Find where the given text appears and provide that cell's center as [X, Y] coordinate. 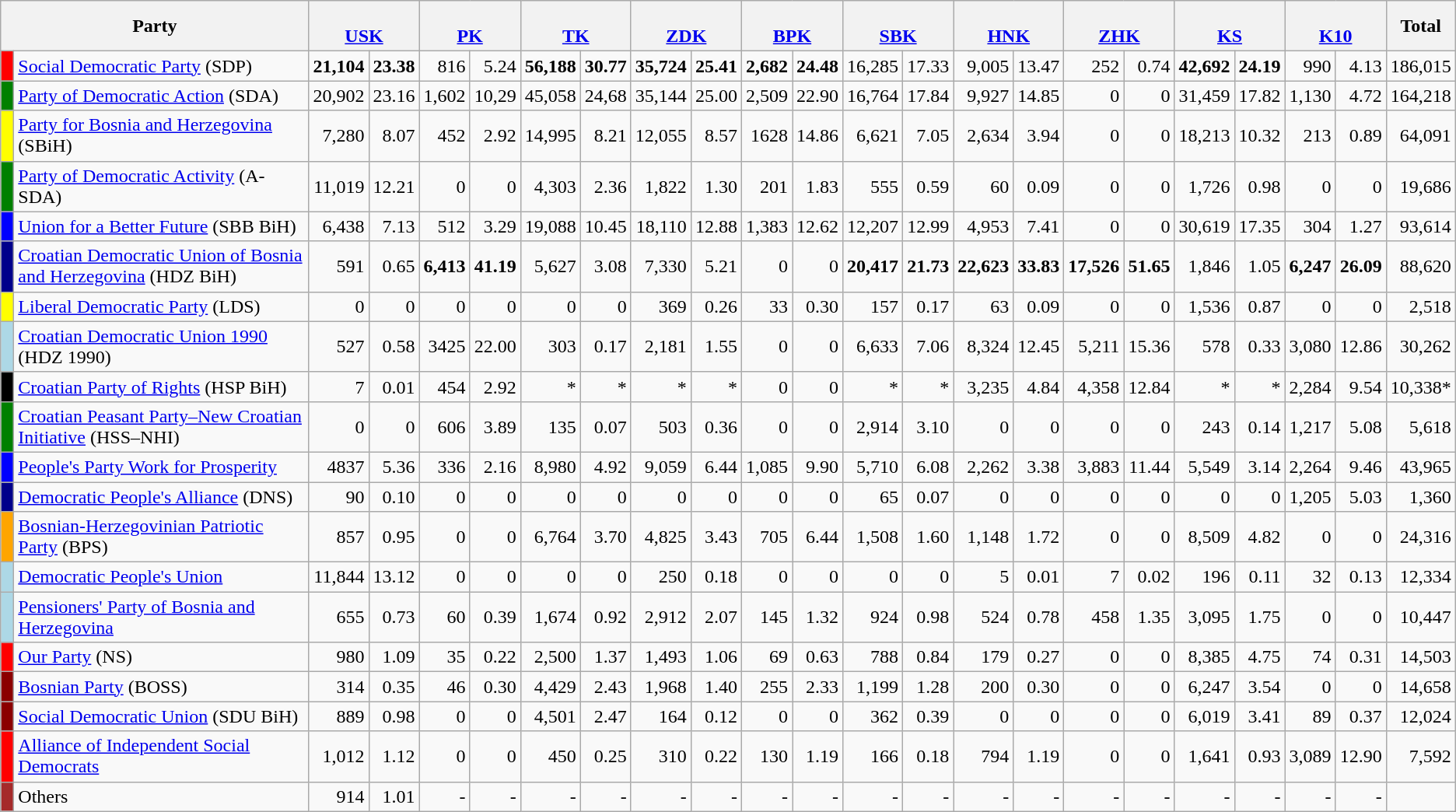
794 [983, 756]
0.63 [817, 657]
12.21 [394, 187]
17,526 [1094, 266]
5,627 [551, 266]
1.01 [394, 796]
3.08 [605, 266]
Democratic People's Alliance (DNS) [162, 497]
35 [445, 657]
4,358 [1094, 387]
3.70 [605, 537]
ZHK [1119, 26]
Democratic People's Union [162, 577]
3425 [445, 347]
0.84 [929, 657]
41.19 [495, 266]
3.29 [495, 226]
0.26 [716, 306]
200 [983, 687]
1.27 [1361, 226]
2.43 [605, 687]
3,080 [1310, 347]
145 [767, 618]
10,29 [495, 96]
4.82 [1260, 537]
980 [339, 657]
Our Party (NS) [162, 657]
1.40 [716, 687]
2,914 [873, 426]
252 [1094, 66]
23.16 [394, 96]
18,110 [661, 226]
Social Democratic Union (SDU BiH) [162, 716]
0.35 [394, 687]
130 [767, 756]
3.41 [1260, 716]
1,602 [445, 96]
1,674 [551, 618]
1,217 [1310, 426]
0.78 [1039, 618]
63 [983, 306]
7,592 [1420, 756]
23.38 [394, 66]
13.47 [1039, 66]
186,015 [1420, 66]
19,088 [551, 226]
924 [873, 618]
25.41 [716, 66]
7.06 [929, 347]
0.58 [394, 347]
Party of Democratic Action (SDA) [162, 96]
1628 [767, 135]
12.86 [1361, 347]
1.32 [817, 618]
450 [551, 756]
56,188 [551, 66]
201 [767, 187]
9,005 [983, 66]
11.44 [1150, 467]
24,68 [605, 96]
3.54 [1260, 687]
6,019 [1204, 716]
304 [1310, 226]
11,844 [339, 577]
30.77 [605, 66]
3.38 [1039, 467]
2,509 [767, 96]
555 [873, 187]
8.57 [716, 135]
990 [1310, 66]
90 [339, 497]
857 [339, 537]
6,633 [873, 347]
26.09 [1361, 266]
20,902 [339, 96]
3.94 [1039, 135]
12.99 [929, 226]
15.36 [1150, 347]
196 [1204, 577]
1.60 [929, 537]
20,417 [873, 266]
89 [1310, 716]
17.35 [1260, 226]
12.90 [1361, 756]
1,493 [661, 657]
Bosnian Party (BOSS) [162, 687]
7.13 [394, 226]
17.84 [929, 96]
1.75 [1260, 618]
12,055 [661, 135]
512 [445, 226]
0.11 [1260, 577]
0.59 [929, 187]
Croatian Democratic Union 1990 (HDZ 1990) [162, 347]
2,264 [1310, 467]
12,334 [1420, 577]
1,846 [1204, 266]
3,089 [1310, 756]
0.93 [1260, 756]
10.32 [1260, 135]
HNK [1009, 26]
K10 [1335, 26]
6.08 [929, 467]
2,500 [551, 657]
0.13 [1361, 577]
46 [445, 687]
21,104 [339, 66]
14,503 [1420, 657]
14,658 [1420, 687]
19,686 [1420, 187]
Croatian Peasant Party–New Croatian Initiative (HSS–NHI) [162, 426]
4,825 [661, 537]
157 [873, 306]
10,338* [1420, 387]
213 [1310, 135]
164,218 [1420, 96]
Party [155, 26]
1.35 [1150, 618]
7.41 [1039, 226]
65 [873, 497]
74 [1310, 657]
35,144 [661, 96]
3.10 [929, 426]
Bosnian-Herzegovinian Patriotic Party (BPS) [162, 537]
31,459 [1204, 96]
3.89 [495, 426]
BPK [792, 26]
Liberal Democratic Party (LDS) [162, 306]
5,710 [873, 467]
6,621 [873, 135]
1.30 [716, 187]
9,059 [661, 467]
2.36 [605, 187]
452 [445, 135]
5 [983, 577]
22.90 [817, 96]
5.24 [495, 66]
SBK [898, 26]
17.82 [1260, 96]
655 [339, 618]
2,634 [983, 135]
2.33 [817, 687]
2.16 [495, 467]
606 [445, 426]
ZDK [686, 26]
16,764 [873, 96]
9.46 [1361, 467]
255 [767, 687]
45,058 [551, 96]
591 [339, 266]
9.54 [1361, 387]
1.55 [716, 347]
7,280 [339, 135]
6,438 [339, 226]
Social Democratic Party (SDP) [162, 66]
5.21 [716, 266]
1.28 [929, 687]
914 [339, 796]
14.85 [1039, 96]
816 [445, 66]
0.36 [716, 426]
788 [873, 657]
1,641 [1204, 756]
0.14 [1260, 426]
22,623 [983, 266]
166 [873, 756]
1,822 [661, 187]
0.37 [1361, 716]
369 [661, 306]
527 [339, 347]
10.45 [605, 226]
25.00 [716, 96]
8,385 [1204, 657]
0.25 [605, 756]
24,316 [1420, 537]
33 [767, 306]
Party of Democratic Activity (A-SDA) [162, 187]
0.10 [394, 497]
578 [1204, 347]
14,995 [551, 135]
1,085 [767, 467]
1.12 [394, 756]
0.87 [1260, 306]
PK [470, 26]
4,501 [551, 716]
4.84 [1039, 387]
12,207 [873, 226]
1,726 [1204, 187]
51.65 [1150, 266]
USK [364, 26]
18,213 [1204, 135]
8,980 [551, 467]
8,324 [983, 347]
458 [1094, 618]
164 [661, 716]
5.03 [1361, 497]
1.05 [1260, 266]
0.33 [1260, 347]
5,618 [1420, 426]
454 [445, 387]
KS [1230, 26]
1.09 [394, 657]
13.12 [394, 577]
1,130 [1310, 96]
42,692 [1204, 66]
2.07 [716, 618]
3,095 [1204, 618]
0.31 [1361, 657]
4,429 [551, 687]
1,360 [1420, 497]
12,024 [1420, 716]
0.95 [394, 537]
1,383 [767, 226]
1,968 [661, 687]
4.75 [1260, 657]
16,285 [873, 66]
8.21 [605, 135]
135 [551, 426]
9,927 [983, 96]
3.43 [716, 537]
3.14 [1260, 467]
2,682 [767, 66]
5,549 [1204, 467]
4.13 [1361, 66]
1,508 [873, 537]
64,091 [1420, 135]
0.92 [605, 618]
12.45 [1039, 347]
0.65 [394, 266]
24.19 [1260, 66]
2,912 [661, 618]
12.88 [716, 226]
17.33 [929, 66]
4.92 [605, 467]
People's Party Work for Prosperity [162, 467]
30,262 [1420, 347]
3,235 [983, 387]
88,620 [1420, 266]
Total [1420, 26]
2,284 [1310, 387]
24.48 [817, 66]
32 [1310, 577]
4,303 [551, 187]
705 [767, 537]
1.83 [817, 187]
30,619 [1204, 226]
0.27 [1039, 657]
Croatian Democratic Union of Bosnia and Herzegovina (HDZ BiH) [162, 266]
5.36 [394, 467]
1,012 [339, 756]
0.73 [394, 618]
9.90 [817, 467]
Union for a Better Future (SBB BiH) [162, 226]
0.89 [1361, 135]
2.47 [605, 716]
1,205 [1310, 497]
12.84 [1150, 387]
7,330 [661, 266]
1,199 [873, 687]
243 [1204, 426]
0.74 [1150, 66]
5,211 [1094, 347]
21.73 [929, 266]
1.06 [716, 657]
10,447 [1420, 618]
Alliance of Independent Social Democrats [162, 756]
314 [339, 687]
2,181 [661, 347]
336 [445, 467]
Pensioners' Party of Bosnia and Herzegovina [162, 618]
310 [661, 756]
889 [339, 716]
503 [661, 426]
TK [576, 26]
12.62 [817, 226]
11,019 [339, 187]
1,536 [1204, 306]
362 [873, 716]
69 [767, 657]
6,413 [445, 266]
Croatian Party of Rights (HSP BiH) [162, 387]
6,764 [551, 537]
1,148 [983, 537]
303 [551, 347]
250 [661, 577]
35,724 [661, 66]
4837 [339, 467]
8,509 [1204, 537]
Party for Bosnia and Herzegovina (SBiH) [162, 135]
93,614 [1420, 226]
3,883 [1094, 467]
4,953 [983, 226]
0.12 [716, 716]
2,262 [983, 467]
7.05 [929, 135]
1.37 [605, 657]
2,518 [1420, 306]
5.08 [1361, 426]
524 [983, 618]
22.00 [495, 347]
1.72 [1039, 537]
8.07 [394, 135]
Others [162, 796]
0.02 [1150, 577]
14.86 [817, 135]
179 [983, 657]
4.72 [1361, 96]
43,965 [1420, 467]
33.83 [1039, 266]
